Search for the cell housing the specified text and yield its (X, Y) center coordinate. 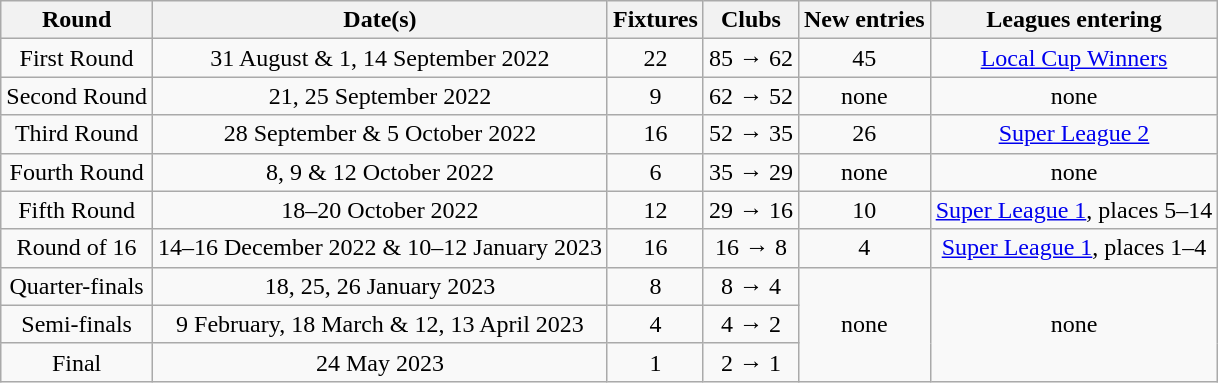
Super League 1, places 5–14 (1074, 210)
9 February, 18 March & 12, 13 April 2023 (380, 324)
Local Cup Winners (1074, 58)
35 → 29 (750, 172)
8 → 4 (750, 286)
16 → 8 (750, 248)
28 September & 5 October 2022 (380, 134)
Final (77, 362)
Date(s) (380, 20)
1 (655, 362)
Second Round (77, 96)
14–16 December 2022 & 10–12 January 2023 (380, 248)
New entries (864, 20)
21, 25 September 2022 (380, 96)
2 → 1 (750, 362)
26 (864, 134)
18, 25, 26 January 2023 (380, 286)
Round (77, 20)
24 May 2023 (380, 362)
45 (864, 58)
Round of 16 (77, 248)
12 (655, 210)
Super League 1, places 1–4 (1074, 248)
8 (655, 286)
31 August & 1, 14 September 2022 (380, 58)
29 → 16 (750, 210)
85 → 62 (750, 58)
Super League 2 (1074, 134)
Fifth Round (77, 210)
Fixtures (655, 20)
10 (864, 210)
22 (655, 58)
Quarter-finals (77, 286)
9 (655, 96)
6 (655, 172)
52 → 35 (750, 134)
8, 9 & 12 October 2022 (380, 172)
First Round (77, 58)
18–20 October 2022 (380, 210)
Third Round (77, 134)
Clubs (750, 20)
Leagues entering (1074, 20)
62 → 52 (750, 96)
4 → 2 (750, 324)
Fourth Round (77, 172)
Semi-finals (77, 324)
